Search for the cell housing the specified text and yield its [x, y] center coordinate. 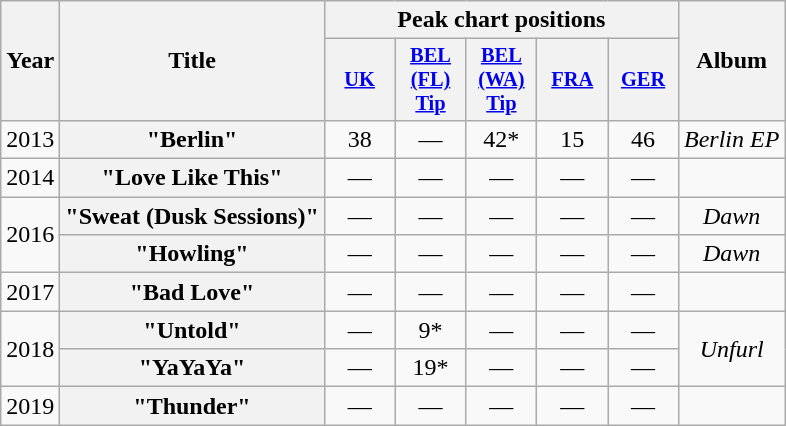
15 [572, 139]
GER [644, 80]
Year [30, 61]
"Thunder" [192, 406]
9* [430, 330]
42* [502, 139]
BEL(FL)Tip [430, 80]
"Sweat (Dusk Sessions)" [192, 216]
"YaYaYa" [192, 368]
"Bad Love" [192, 292]
Peak chart positions [501, 20]
Album [731, 61]
Title [192, 61]
2018 [30, 349]
"Howling" [192, 254]
"Berlin" [192, 139]
19* [430, 368]
Berlin EP [731, 139]
UK [360, 80]
BEL(WA)Tip [502, 80]
2017 [30, 292]
2013 [30, 139]
FRA [572, 80]
46 [644, 139]
"Love Like This" [192, 178]
38 [360, 139]
"Untold" [192, 330]
2014 [30, 178]
2016 [30, 235]
2019 [30, 406]
Unfurl [731, 349]
